Detect which cell encompasses the target text, then output its (X, Y) center coordinate. 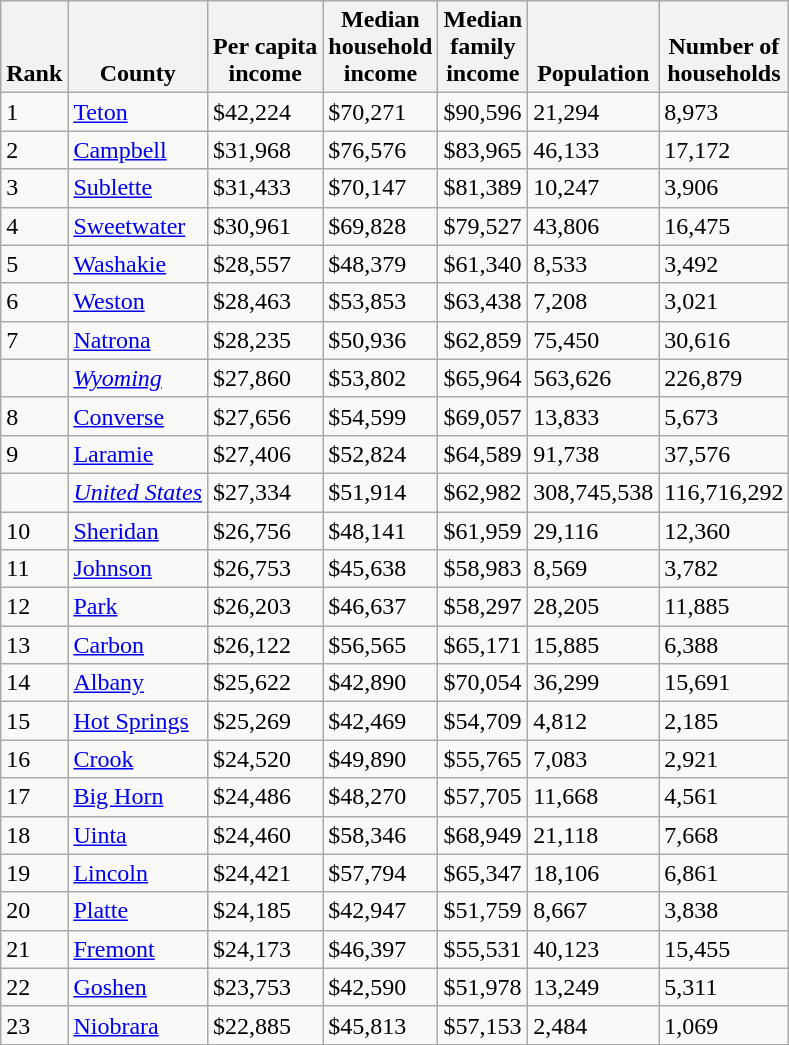
7 (34, 340)
$23,753 (266, 987)
7,208 (594, 302)
$25,622 (266, 683)
$55,531 (483, 949)
10 (34, 531)
15,691 (724, 683)
$42,224 (266, 112)
Albany (138, 683)
$64,589 (483, 454)
Teton (138, 112)
$83,965 (483, 150)
Big Horn (138, 797)
$28,557 (266, 264)
Washakie (138, 264)
$52,824 (380, 454)
$65,347 (483, 873)
$25,269 (266, 721)
Number ofhouseholds (724, 47)
$46,637 (380, 607)
Carbon (138, 645)
Sheridan (138, 531)
Natrona (138, 340)
2,484 (594, 1025)
$62,859 (483, 340)
United States (138, 492)
Lincoln (138, 873)
$51,978 (483, 987)
$81,389 (483, 188)
2 (34, 150)
$24,486 (266, 797)
6 (34, 302)
$48,379 (380, 264)
11,668 (594, 797)
$31,968 (266, 150)
18 (34, 835)
$53,802 (380, 378)
91,738 (594, 454)
$55,765 (483, 759)
13,833 (594, 416)
12,360 (724, 531)
$28,235 (266, 340)
Uinta (138, 835)
$62,982 (483, 492)
5,673 (724, 416)
$48,141 (380, 531)
8,569 (594, 569)
Wyoming (138, 378)
$58,346 (380, 835)
$68,949 (483, 835)
Population (594, 47)
1 (34, 112)
$24,520 (266, 759)
1,069 (724, 1025)
$24,185 (266, 911)
10,247 (594, 188)
$24,460 (266, 835)
8 (34, 416)
5 (34, 264)
$22,885 (266, 1025)
$57,705 (483, 797)
Medianhouseholdincome (380, 47)
$54,709 (483, 721)
$54,599 (380, 416)
$70,271 (380, 112)
$42,469 (380, 721)
$27,334 (266, 492)
75,450 (594, 340)
$26,203 (266, 607)
$27,406 (266, 454)
$24,421 (266, 873)
Laramie (138, 454)
Campbell (138, 150)
4,561 (724, 797)
3,021 (724, 302)
2,921 (724, 759)
23 (34, 1025)
46,133 (594, 150)
$49,890 (380, 759)
$58,983 (483, 569)
16,475 (724, 226)
County (138, 47)
7,668 (724, 835)
19 (34, 873)
9 (34, 454)
28,205 (594, 607)
$45,638 (380, 569)
43,806 (594, 226)
$24,173 (266, 949)
30,616 (724, 340)
563,626 (594, 378)
40,123 (594, 949)
$70,147 (380, 188)
Per capitaincome (266, 47)
$79,527 (483, 226)
$65,171 (483, 645)
8,533 (594, 264)
$51,914 (380, 492)
$56,565 (380, 645)
Rank (34, 47)
21 (34, 949)
$26,122 (266, 645)
$70,054 (483, 683)
15 (34, 721)
18,106 (594, 873)
$61,959 (483, 531)
$42,947 (380, 911)
3,838 (724, 911)
$90,596 (483, 112)
$58,297 (483, 607)
22 (34, 987)
Medianfamilyincome (483, 47)
21,118 (594, 835)
14 (34, 683)
6,861 (724, 873)
116,716,292 (724, 492)
7,083 (594, 759)
$61,340 (483, 264)
$76,576 (380, 150)
29,116 (594, 531)
$31,433 (266, 188)
2,185 (724, 721)
Sweetwater (138, 226)
3,492 (724, 264)
$53,853 (380, 302)
8,973 (724, 112)
Goshen (138, 987)
$69,057 (483, 416)
11 (34, 569)
12 (34, 607)
$48,270 (380, 797)
$63,438 (483, 302)
4,812 (594, 721)
17 (34, 797)
Weston (138, 302)
8,667 (594, 911)
$69,828 (380, 226)
$51,759 (483, 911)
$27,656 (266, 416)
36,299 (594, 683)
$46,397 (380, 949)
Platte (138, 911)
Sublette (138, 188)
Park (138, 607)
13,249 (594, 987)
$26,756 (266, 531)
3,906 (724, 188)
15,455 (724, 949)
226,879 (724, 378)
Fremont (138, 949)
17,172 (724, 150)
Hot Springs (138, 721)
3 (34, 188)
Crook (138, 759)
Niobrara (138, 1025)
37,576 (724, 454)
21,294 (594, 112)
$27,860 (266, 378)
13 (34, 645)
Johnson (138, 569)
$57,153 (483, 1025)
$28,463 (266, 302)
308,745,538 (594, 492)
16 (34, 759)
$30,961 (266, 226)
$45,813 (380, 1025)
$57,794 (380, 873)
Converse (138, 416)
3,782 (724, 569)
6,388 (724, 645)
20 (34, 911)
$65,964 (483, 378)
$42,590 (380, 987)
11,885 (724, 607)
5,311 (724, 987)
$50,936 (380, 340)
$42,890 (380, 683)
15,885 (594, 645)
$26,753 (266, 569)
4 (34, 226)
